Locate the cell with the specified text and output its [X, Y] center coordinate. 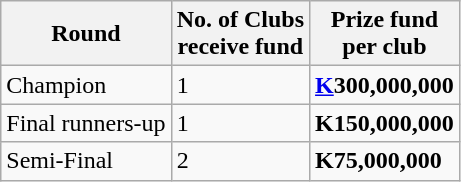
Final runners-up [86, 123]
Champion [86, 85]
Round [86, 34]
Semi-Final [86, 161]
K300,000,000 [385, 85]
Prize fundper club [385, 34]
No. of Clubsreceive fund [240, 34]
2 [240, 161]
K150,000,000 [385, 123]
K75,000,000 [385, 161]
